Pinpoint the cell where the given text exists, returning its [x, y] midpoint coordinate. 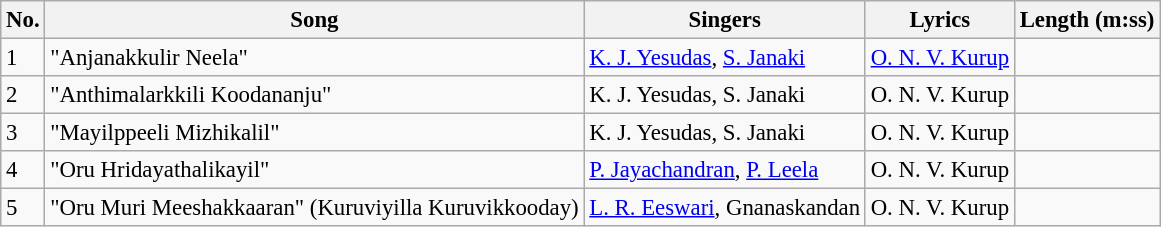
3 [23, 133]
"Oru Muri Meeshakkaaran" (Kuruviyilla Kuruvikkooday) [314, 208]
4 [23, 170]
"Anjanakkulir Neela" [314, 58]
1 [23, 58]
2 [23, 95]
No. [23, 20]
"Anthimalarkkili Koodananju" [314, 95]
Length (m:ss) [1086, 20]
Singers [724, 20]
L. R. Eeswari, Gnanaskandan [724, 208]
P. Jayachandran, P. Leela [724, 170]
"Mayilppeeli Mizhikalil" [314, 133]
Lyrics [940, 20]
5 [23, 208]
Song [314, 20]
"Oru Hridayathalikayil" [314, 170]
